Capture the cell that displays the provided text and extract its (X, Y) central coordinate. 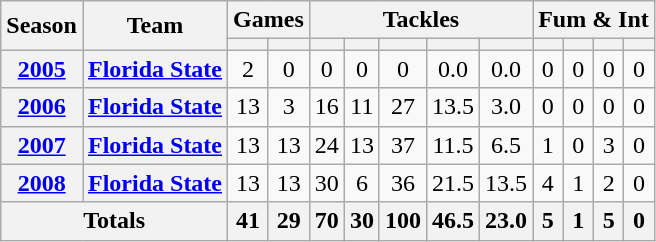
16 (326, 107)
41 (248, 221)
23.0 (506, 221)
Team (154, 26)
6.5 (506, 145)
37 (402, 145)
29 (288, 221)
Totals (114, 221)
27 (402, 107)
21.5 (452, 183)
2006 (42, 107)
Fum & Int (594, 20)
2008 (42, 183)
3.0 (506, 107)
11 (362, 107)
2005 (42, 69)
Tackles (420, 20)
2007 (42, 145)
6 (362, 183)
36 (402, 183)
46.5 (452, 221)
11.5 (452, 145)
100 (402, 221)
70 (326, 221)
4 (548, 183)
Games (269, 20)
Season (42, 26)
24 (326, 145)
